Find where the given text appears and provide that cell's center as [X, Y] coordinate. 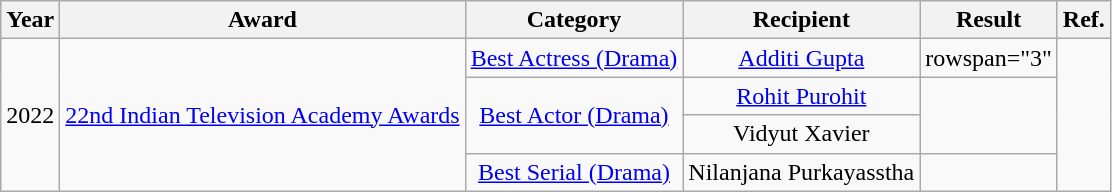
Best Actress (Drama) [574, 58]
Recipient [802, 20]
Category [574, 20]
rowspan="3" [989, 58]
Additi Gupta [802, 58]
Rohit Purohit [802, 96]
Best Actor (Drama) [574, 115]
Vidyut Xavier [802, 134]
Award [262, 20]
Nilanjana Purkayasstha [802, 172]
Result [989, 20]
2022 [30, 115]
Year [30, 20]
Best Serial (Drama) [574, 172]
Ref. [1084, 20]
22nd Indian Television Academy Awards [262, 115]
